Output the (x, y) coordinate of the center of the cell containing the given text.  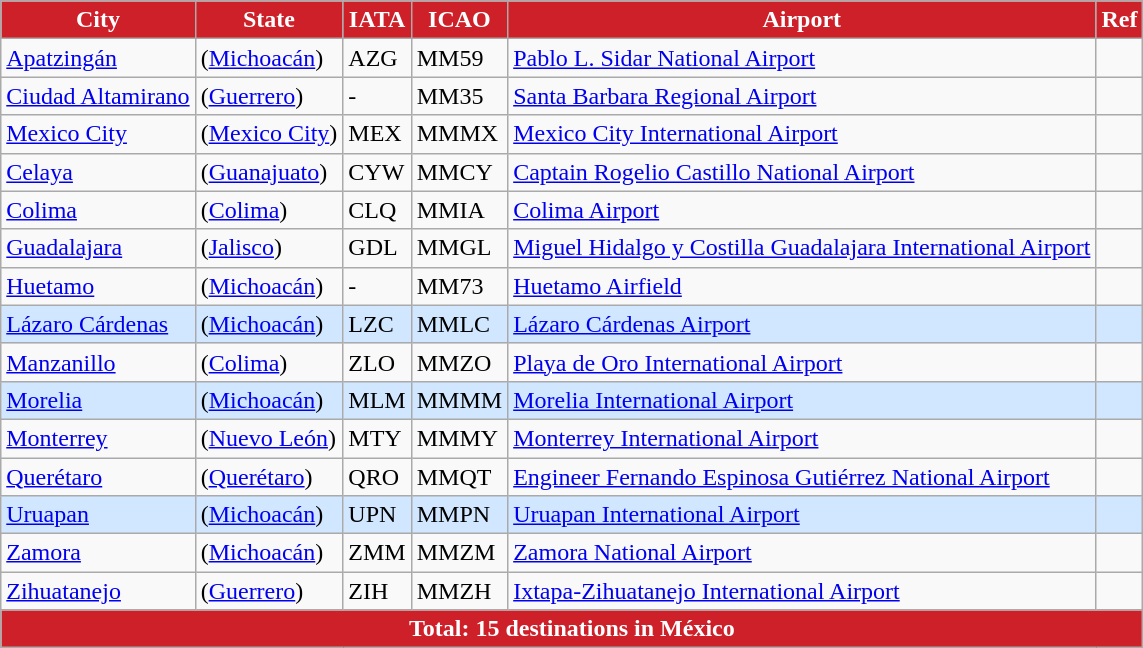
Monterrey (98, 438)
ZMM (377, 553)
AZG (377, 58)
MMCY (459, 172)
MLM (377, 400)
MMZM (459, 553)
Lázaro Cárdenas Airport (802, 324)
Mexico City (98, 134)
Ciudad Altamirano (98, 96)
Ref (1120, 20)
Celaya (98, 172)
(Guanajuato) (269, 172)
Airport (802, 20)
Huetamo (98, 286)
MMMY (459, 438)
MTY (377, 438)
Morelia International Airport (802, 400)
(Querétaro) (269, 477)
MMIA (459, 210)
Miguel Hidalgo y Costilla Guadalajara International Airport (802, 248)
MEX (377, 134)
MMMM (459, 400)
(Nuevo León) (269, 438)
Total: 15 destinations in México (572, 629)
MM59 (459, 58)
CYW (377, 172)
ZIH (377, 591)
Uruapan International Airport (802, 515)
CLQ (377, 210)
Captain Rogelio Castillo National Airport (802, 172)
Playa de Oro International Airport (802, 362)
MMZH (459, 591)
MMLC (459, 324)
City (98, 20)
Zihuatanejo (98, 591)
Colima (98, 210)
QRO (377, 477)
Mexico City International Airport (802, 134)
State (269, 20)
Ixtapa-Zihuatanejo International Airport (802, 591)
Uruapan (98, 515)
ICAO (459, 20)
MMGL (459, 248)
Huetamo Airfield (802, 286)
Monterrey International Airport (802, 438)
LZC (377, 324)
Querétaro (98, 477)
Zamora (98, 553)
MM35 (459, 96)
UPN (377, 515)
(Jalisco) (269, 248)
Pablo L. Sidar National Airport (802, 58)
MMZO (459, 362)
Apatzingán (98, 58)
MMQT (459, 477)
Santa Barbara Regional Airport (802, 96)
MM73 (459, 286)
Manzanillo (98, 362)
GDL (377, 248)
IATA (377, 20)
Colima Airport (802, 210)
Lázaro Cárdenas (98, 324)
Morelia (98, 400)
MMPN (459, 515)
Zamora National Airport (802, 553)
Engineer Fernando Espinosa Gutiérrez National Airport (802, 477)
(Mexico City) (269, 134)
MMMX (459, 134)
ZLO (377, 362)
Guadalajara (98, 248)
